Extract the [x, y] coordinate from the center of the cell holding the provided text.  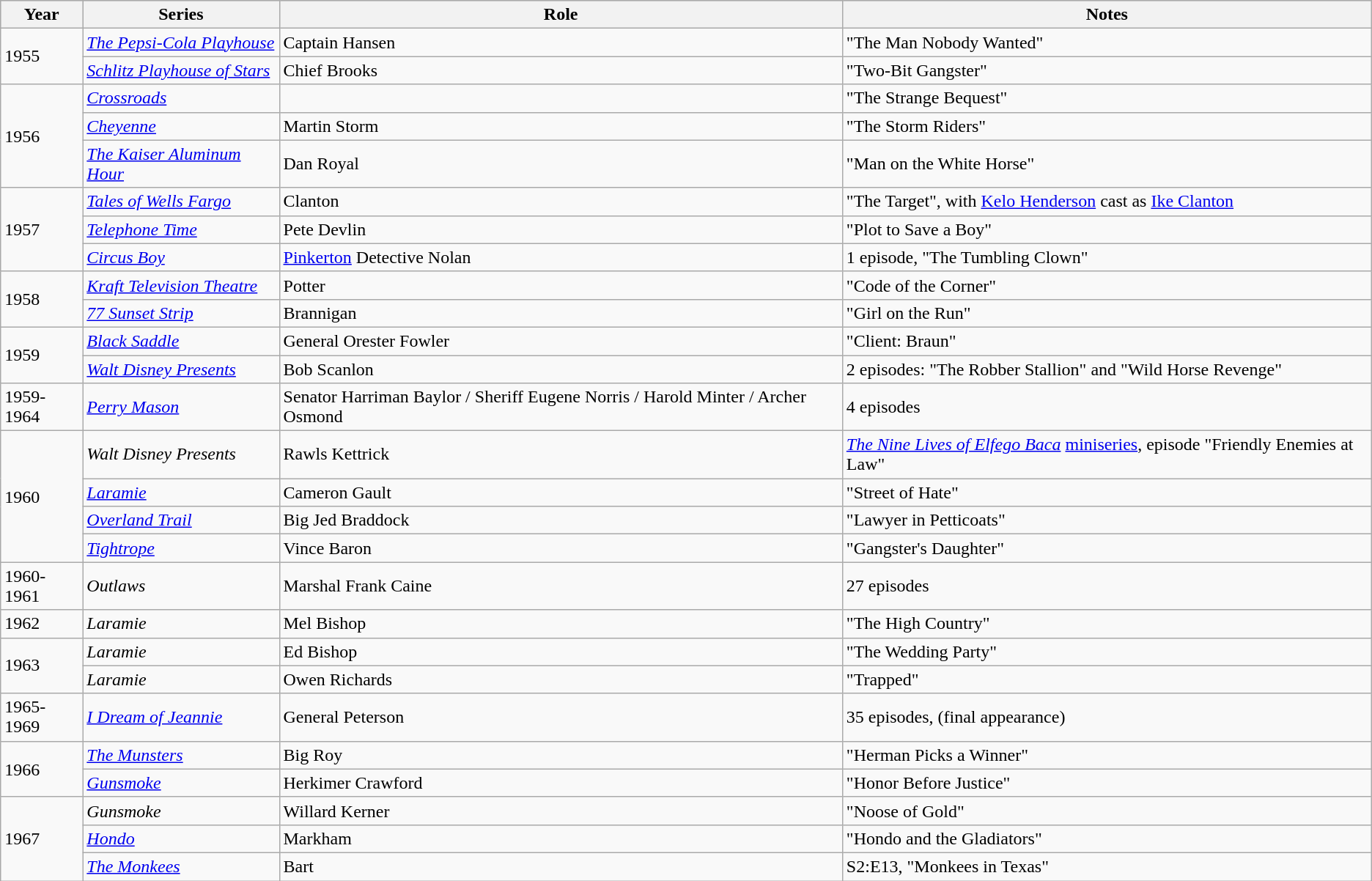
Bart [561, 866]
The Monkees [181, 866]
I Dream of Jeannie [181, 717]
Clanton [561, 202]
Rawls Kettrick [561, 454]
Martin Storm [561, 126]
1 episode, "The Tumbling Clown" [1107, 257]
"Plot to Save a Boy" [1107, 229]
1967 [42, 838]
"Street of Hate" [1107, 493]
"Herman Picks a Winner" [1107, 755]
Big Jed Braddock [561, 520]
The Nine Lives of Elfego Baca miniseries, episode "Friendly Enemies at Law" [1107, 454]
General Orester Fowler [561, 341]
Potter [561, 285]
2 episodes: "The Robber Stallion" and "Wild Horse Revenge" [1107, 369]
Series [181, 15]
Kraft Television Theatre [181, 285]
The Kaiser Aluminum Hour [181, 164]
Year [42, 15]
Bob Scanlon [561, 369]
Black Saddle [181, 341]
Telephone Time [181, 229]
1958 [42, 299]
77 Sunset Strip [181, 313]
Dan Royal [561, 164]
Captain Hansen [561, 43]
Pinkerton Detective Nolan [561, 257]
"Two-Bit Gangster" [1107, 70]
Notes [1107, 15]
The Pepsi-Cola Playhouse [181, 43]
Cameron Gault [561, 493]
Willard Kerner [561, 811]
"The Target", with Kelo Henderson cast as Ike Clanton [1107, 202]
"The Wedding Party" [1107, 652]
"The Storm Riders" [1107, 126]
Tightrope [181, 548]
Crossroads [181, 98]
"Man on the White Horse" [1107, 164]
1960-1961 [42, 586]
1963 [42, 666]
Schlitz Playhouse of Stars [181, 70]
Role [561, 15]
Herkimer Crawford [561, 783]
"Girl on the Run" [1107, 313]
Cheyenne [181, 126]
1966 [42, 769]
Marshal Frank Caine [561, 586]
Perry Mason [181, 408]
Hondo [181, 838]
1959-1964 [42, 408]
1959 [42, 355]
4 episodes [1107, 408]
Ed Bishop [561, 652]
Big Roy [561, 755]
35 episodes, (final appearance) [1107, 717]
Owen Richards [561, 679]
"Hondo and the Gladiators" [1107, 838]
1956 [42, 136]
Mel Bishop [561, 624]
Chief Brooks [561, 70]
Overland Trail [181, 520]
1965-1969 [42, 717]
"The Man Nobody Wanted" [1107, 43]
"Client: Braun" [1107, 341]
The Munsters [181, 755]
"Honor Before Justice" [1107, 783]
General Peterson [561, 717]
1962 [42, 624]
"The Strange Bequest" [1107, 98]
"Code of the Corner" [1107, 285]
1955 [42, 56]
Brannigan [561, 313]
Outlaws [181, 586]
Circus Boy [181, 257]
Pete Devlin [561, 229]
27 episodes [1107, 586]
"Gangster's Daughter" [1107, 548]
Senator Harriman Baylor / Sheriff Eugene Norris / Harold Minter / Archer Osmond [561, 408]
"The High Country" [1107, 624]
Vince Baron [561, 548]
Tales of Wells Fargo [181, 202]
1960 [42, 497]
"Trapped" [1107, 679]
S2:E13, "Monkees in Texas" [1107, 866]
Markham [561, 838]
"Noose of Gold" [1107, 811]
1957 [42, 229]
"Lawyer in Petticoats" [1107, 520]
